Detect which cell encompasses the target text, then output its [x, y] center coordinate. 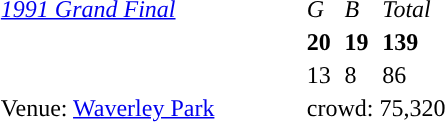
13 [322, 75]
20 [322, 42]
8 [360, 75]
19 [360, 42]
